Return [x, y] of the center of cell containing provided text 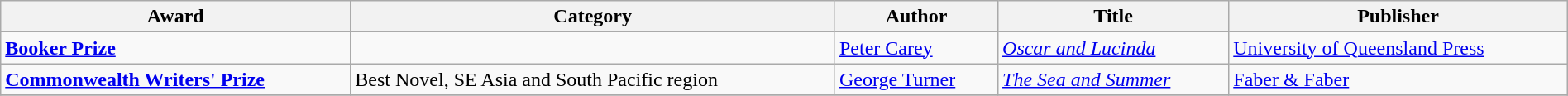
George Turner [916, 79]
Oscar and Lucinda [1113, 48]
Peter Carey [916, 48]
Faber & Faber [1398, 79]
Booker Prize [175, 48]
Publisher [1398, 17]
University of Queensland Press [1398, 48]
Award [175, 17]
Author [916, 17]
Category [593, 17]
Best Novel, SE Asia and South Pacific region [593, 79]
Commonwealth Writers' Prize [175, 79]
The Sea and Summer [1113, 79]
Title [1113, 17]
